Detect which cell encompasses the target text, then output its (x, y) center coordinate. 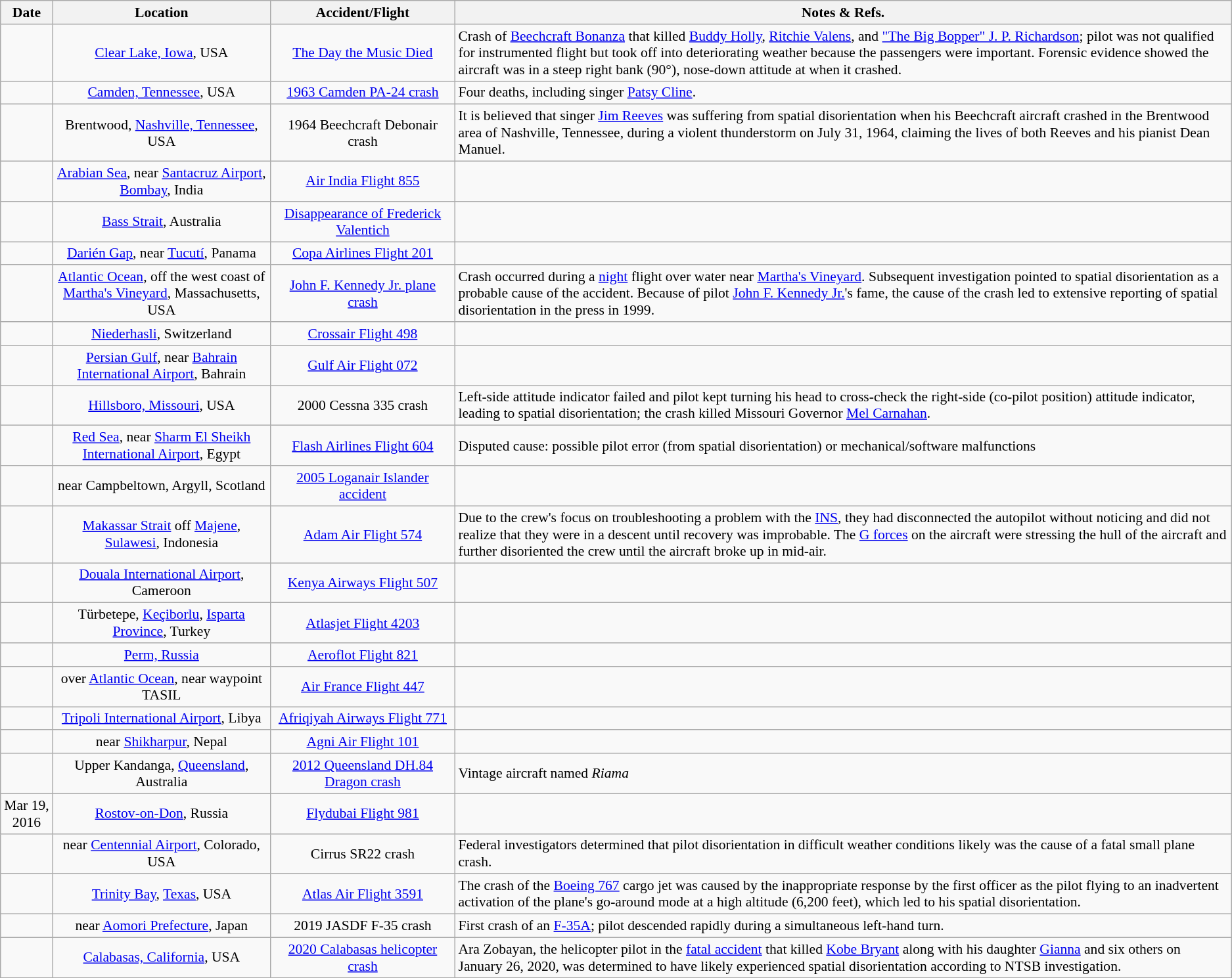
2020 Calabasas helicopter crash (363, 958)
Red Sea, near Sharm El Sheikh International Airport, Egypt (162, 445)
Türbetepe, Keçiborlu, Isparta Province, Turkey (162, 623)
Douala International Airport, Cameroon (162, 583)
Afriqiyah Airways Flight 771 (363, 719)
near Centennial Airport, Colorado, USA (162, 854)
Adam Air Flight 574 (363, 535)
Arabian Sea, near Santacruz Airport, Bombay, India (162, 181)
Trinity Bay, Texas, USA (162, 895)
near Campbeltown, Argyll, Scotland (162, 486)
near Shikharpur, Nepal (162, 742)
The Day the Music Died (363, 53)
Clear Lake, Iowa, USA (162, 53)
2005 Loganair Islander accident (363, 486)
Accident/Flight (363, 12)
near Aomori Prefecture, Japan (162, 926)
Flash Airlines Flight 604 (363, 445)
Atlasjet Flight 4203 (363, 623)
Disappearance of Frederick Valentich (363, 222)
Air France Flight 447 (363, 687)
Mar 19, 2016 (26, 813)
Kenya Airways Flight 507 (363, 583)
Persian Gulf, near Bahrain International Airport, Bahrain (162, 365)
Date (26, 12)
Camden, Tennessee, USA (162, 93)
Gulf Air Flight 072 (363, 365)
Perm, Russia (162, 655)
Upper Kandanga, Queensland, Australia (162, 774)
Flydubai Flight 981 (363, 813)
Hillsboro, Missouri, USA (162, 406)
Air India Flight 855 (363, 181)
Tripoli International Airport, Libya (162, 719)
2012 Queensland DH.84 Dragon crash (363, 774)
1964 Beechcraft Debonair crash (363, 133)
over Atlantic Ocean, near waypoint TASIL (162, 687)
Copa Airlines Flight 201 (363, 254)
Disputed cause: possible pilot error (from spatial disorientation) or mechanical/software malfunctions (842, 445)
Vintage aircraft named Riama (842, 774)
First crash of an F-35A; pilot descended rapidly during a simultaneous left-hand turn. (842, 926)
Aeroflot Flight 821 (363, 655)
1963 Camden PA-24 crash (363, 93)
John F. Kennedy Jr. plane crash (363, 294)
Four deaths, including singer Patsy Cline. (842, 93)
Cirrus SR22 crash (363, 854)
Atlas Air Flight 3591 (363, 895)
Calabasas, California, USA (162, 958)
Rostov-on-Don, Russia (162, 813)
Agni Air Flight 101 (363, 742)
Brentwood, Nashville, Tennessee, USA (162, 133)
2000 Cessna 335 crash (363, 406)
Niederhasli, Switzerland (162, 334)
Notes & Refs. (842, 12)
Federal investigators determined that pilot disorientation in difficult weather conditions likely was the cause of a fatal small plane crash. (842, 854)
Darién Gap, near Tucutí, Panama (162, 254)
Bass Strait, Australia (162, 222)
Crossair Flight 498 (363, 334)
Makassar Strait off Majene, Sulawesi, Indonesia (162, 535)
Location (162, 12)
2019 JASDF F-35 crash (363, 926)
Atlantic Ocean, off the west coast of Martha's Vineyard, Massachusetts, USA (162, 294)
